Search for the cell housing the specified text and yield its (X, Y) center coordinate. 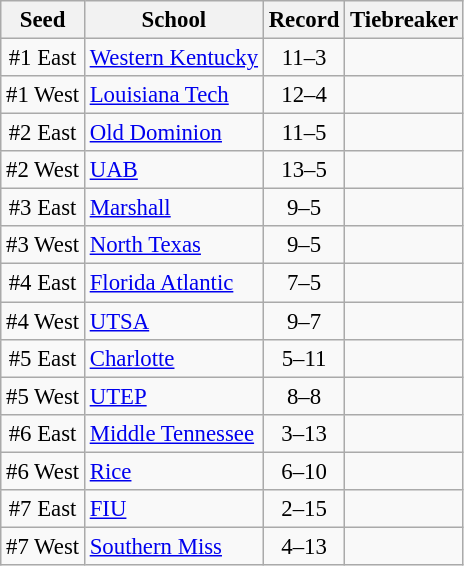
7–5 (304, 283)
11–5 (304, 133)
3–13 (304, 433)
Seed (43, 20)
Record (304, 20)
Charlotte (174, 358)
North Texas (174, 245)
#3 West (43, 245)
Marshall (174, 208)
UTEP (174, 396)
6–10 (304, 471)
#4 West (43, 321)
Middle Tennessee (174, 433)
#4 East (43, 283)
11–3 (304, 58)
Southern Miss (174, 546)
#5 East (43, 358)
#2 East (43, 133)
UTSA (174, 321)
13–5 (304, 170)
FIU (174, 509)
Tiebreaker (404, 20)
#7 West (43, 546)
2–15 (304, 509)
9–7 (304, 321)
Rice (174, 471)
Florida Atlantic (174, 283)
Old Dominion (174, 133)
4–13 (304, 546)
#3 East (43, 208)
8–8 (304, 396)
Western Kentucky (174, 58)
5–11 (304, 358)
Louisiana Tech (174, 95)
School (174, 20)
#1 East (43, 58)
#1 West (43, 95)
#2 West (43, 170)
#6 West (43, 471)
#7 East (43, 509)
#6 East (43, 433)
12–4 (304, 95)
#5 West (43, 396)
UAB (174, 170)
